Scan for the cell matching the given text and deliver its [X, Y] coordinate at center. 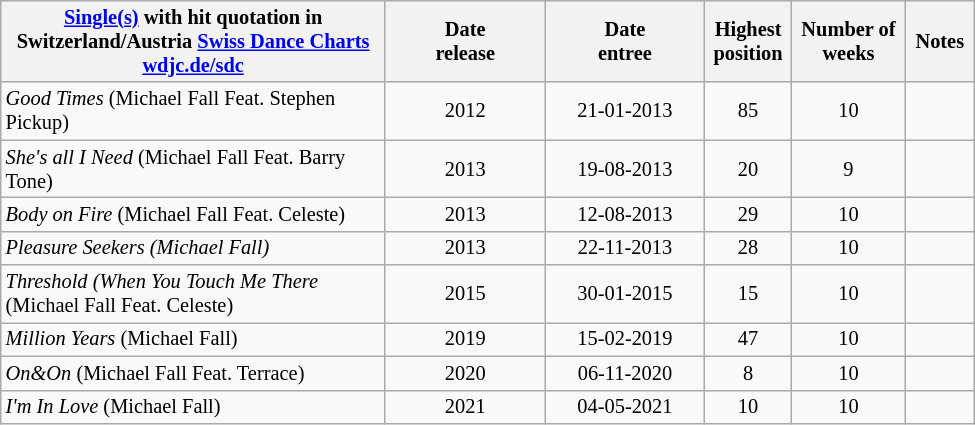
Single(s) with hit quotation in Switzerland/Austria Swiss Dance Charts wdjc.de/sdc [194, 42]
I'm In Love (Michael Fall) [194, 407]
12-08-2013 [625, 215]
06-11-2020 [625, 373]
30-01-2015 [625, 294]
Number of weeks [848, 42]
2020 [465, 373]
15 [748, 294]
2015 [465, 294]
Highest position [748, 42]
Million Years (Michael Fall) [194, 340]
On&On (Michael Fall Feat. Terrace) [194, 373]
She's all I Need (Michael Fall Feat. Barry Tone) [194, 169]
Pleasure Seekers (Michael Fall) [194, 248]
Notes [940, 42]
85 [748, 111]
21-01-2013 [625, 111]
Good Times (Michael Fall Feat. Stephen Pickup) [194, 111]
19-08-2013 [625, 169]
2019 [465, 340]
47 [748, 340]
22-11-2013 [625, 248]
Date entree [625, 42]
Threshold (When You Touch Me There (Michael Fall Feat. Celeste) [194, 294]
Date release [465, 42]
2012 [465, 111]
8 [748, 373]
Body on Fire (Michael Fall Feat. Celeste) [194, 215]
15-02-2019 [625, 340]
2021 [465, 407]
29 [748, 215]
9 [848, 169]
20 [748, 169]
28 [748, 248]
04-05-2021 [625, 407]
